Find where the given text appears and provide that cell's center as (x, y) coordinate. 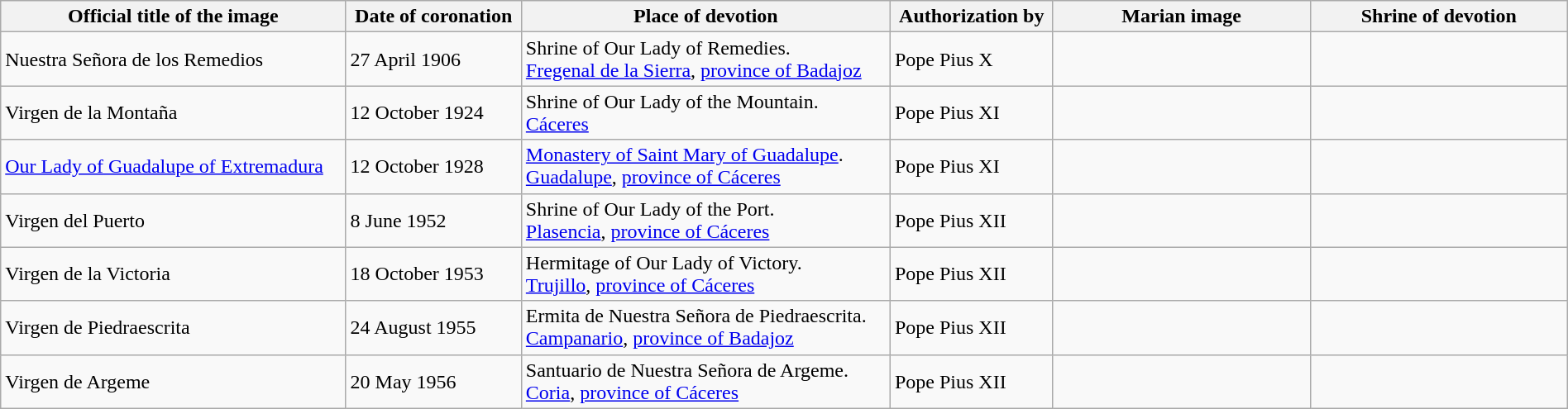
Shrine of devotion (1439, 17)
Virgen de Piedraescrita (174, 327)
24 August 1955 (433, 327)
Authorization by (971, 17)
20 May 1956 (433, 382)
8 June 1952 (433, 220)
Nuestra Señora de los Remedios (174, 59)
Shrine of Our Lady of the Port.Plasencia, province of Cáceres (705, 220)
Hermitage of Our Lady of Victory.Trujillo, province of Cáceres (705, 274)
Virgen de la Montaña (174, 112)
12 October 1928 (433, 167)
Marian image (1181, 17)
Pope Pius X (971, 59)
Virgen de Argeme (174, 382)
Shrine of Our Lady of the Mountain.Cáceres (705, 112)
Santuario de Nuestra Señora de Argeme.Coria, province of Cáceres (705, 382)
18 October 1953 (433, 274)
Monastery of Saint Mary of Guadalupe.Guadalupe, province of Cáceres (705, 167)
Our Lady of Guadalupe of Extremadura (174, 167)
Ermita de Nuestra Señora de Piedraescrita.Campanario, province of Badajoz (705, 327)
Official title of the image (174, 17)
12 October 1924 (433, 112)
Virgen de la Victoria (174, 274)
Place of devotion (705, 17)
Virgen del Puerto (174, 220)
Shrine of Our Lady of Remedies.Fregenal de la Sierra, province of Badajoz (705, 59)
27 April 1906 (433, 59)
Date of coronation (433, 17)
